Find where the given text appears and provide that cell's center as (x, y) coordinate. 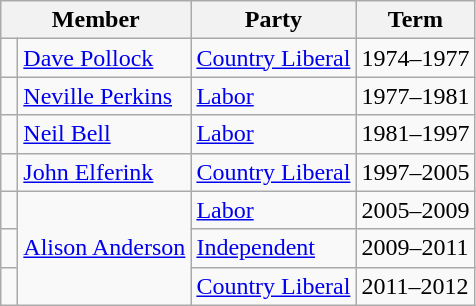
Term (416, 20)
Neville Perkins (104, 96)
2011–2012 (416, 286)
Neil Bell (104, 134)
Party (274, 20)
Member (96, 20)
1977–1981 (416, 96)
2009–2011 (416, 248)
1997–2005 (416, 172)
2005–2009 (416, 210)
1981–1997 (416, 134)
Alison Anderson (104, 248)
John Elferink (104, 172)
Independent (274, 248)
1974–1977 (416, 58)
Dave Pollock (104, 58)
